From the cell containing the given text, extract its center point as (x, y) coordinate. 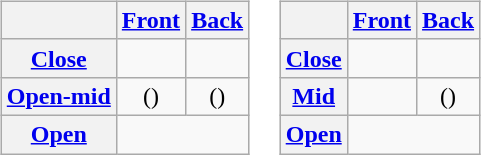
Mid (314, 96)
Open-mid (58, 96)
